Output the (X, Y) coordinate of the center of the cell containing the given text.  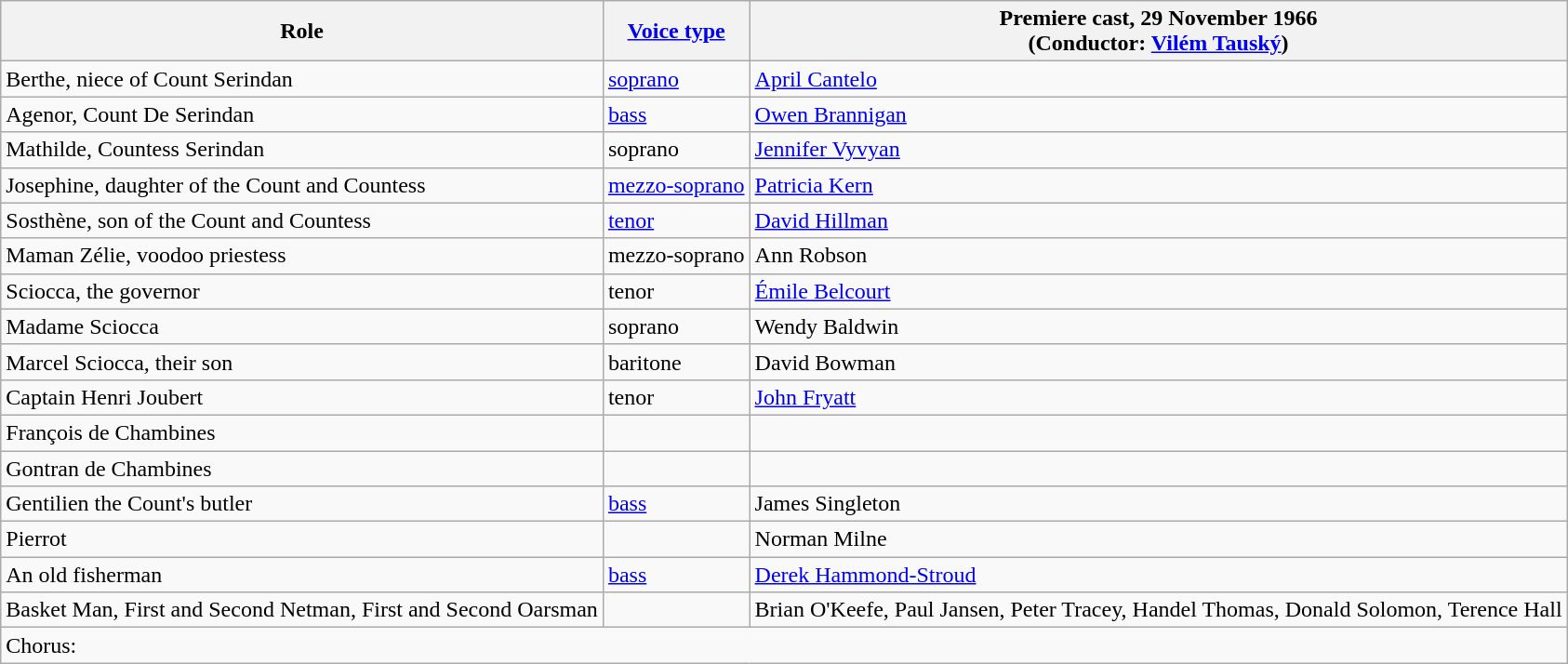
Captain Henri Joubert (302, 397)
Owen Brannigan (1159, 114)
An old fisherman (302, 575)
Role (302, 32)
Josephine, daughter of the Count and Countess (302, 185)
Chorus: (784, 645)
Sciocca, the governor (302, 291)
Pierrot (302, 539)
François de Chambines (302, 432)
Marcel Sciocca, their son (302, 362)
Derek Hammond-Stroud (1159, 575)
Jennifer Vyvyan (1159, 150)
baritone (676, 362)
Wendy Baldwin (1159, 326)
Gontran de Chambines (302, 468)
Patricia Kern (1159, 185)
Norman Milne (1159, 539)
Gentilien the Count's butler (302, 504)
Premiere cast, 29 November 1966(Conductor: Vilém Tauský) (1159, 32)
Basket Man, First and Second Netman, First and Second Oarsman (302, 610)
Berthe, niece of Count Serindan (302, 79)
John Fryatt (1159, 397)
Ann Robson (1159, 256)
Madame Sciocca (302, 326)
Maman Zélie, voodoo priestess (302, 256)
Mathilde, Countess Serindan (302, 150)
Agenor, Count De Serindan (302, 114)
David Bowman (1159, 362)
David Hillman (1159, 220)
Sosthène, son of the Count and Countess (302, 220)
Émile Belcourt (1159, 291)
Brian O'Keefe, Paul Jansen, Peter Tracey, Handel Thomas, Donald Solomon, Terence Hall (1159, 610)
James Singleton (1159, 504)
April Cantelo (1159, 79)
Voice type (676, 32)
